Capture the cell that displays the provided text and extract its (x, y) central coordinate. 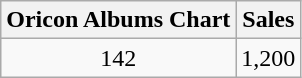
Oricon Albums Chart (118, 20)
Sales (268, 20)
1,200 (268, 58)
142 (118, 58)
